Pinpoint the cell where the given text exists, returning its [x, y] midpoint coordinate. 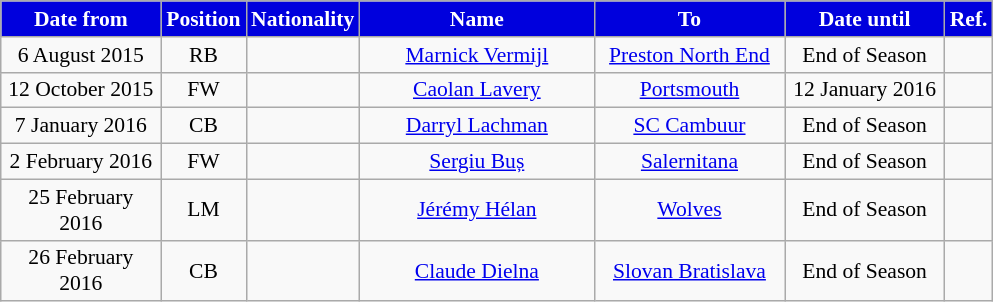
7 January 2016 [81, 126]
Name [476, 19]
LM [204, 210]
6 August 2015 [81, 55]
SC Cambuur [689, 126]
Preston North End [689, 55]
RB [204, 55]
12 October 2015 [81, 90]
To [689, 19]
Jérémy Hélan [476, 210]
Wolves [689, 210]
Position [204, 19]
Date until [865, 19]
Darryl Lachman [476, 126]
Portsmouth [689, 90]
12 January 2016 [865, 90]
Claude Dielna [476, 270]
Marnick Vermijl [476, 55]
Sergiu Buș [476, 162]
26 February 2016 [81, 270]
Caolan Lavery [476, 90]
Salernitana [689, 162]
Nationality [302, 19]
Date from [81, 19]
2 February 2016 [81, 162]
Ref. [969, 19]
Slovan Bratislava [689, 270]
25 February 2016 [81, 210]
